Pinpoint the cell where the given text exists, returning its (X, Y) midpoint coordinate. 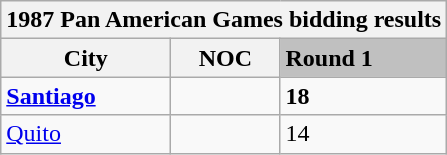
NOC (226, 58)
Quito (86, 134)
Santiago (86, 96)
1987 Pan American Games bidding results (224, 20)
18 (364, 96)
14 (364, 134)
Round 1 (364, 58)
City (86, 58)
